Capture the cell that displays the provided text and extract its [x, y] central coordinate. 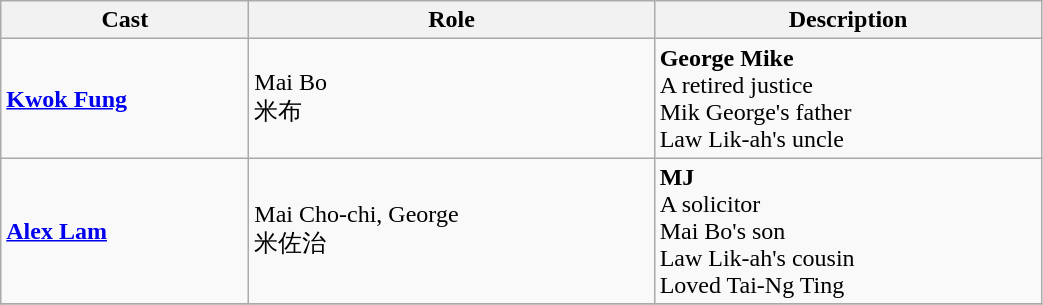
Description [848, 20]
Alex Lam [125, 231]
George MikeA retired justiceMik George's fatherLaw Lik-ah's uncle [848, 98]
Cast [125, 20]
Role [452, 20]
MJA solicitorMai Bo's sonLaw Lik-ah's cousinLoved Tai-Ng Ting [848, 231]
Kwok Fung [125, 98]
Mai Cho-chi, George米佐治 [452, 231]
Mai Bo米布 [452, 98]
